Extract the [X, Y] coordinate from the center of the cell holding the provided text.  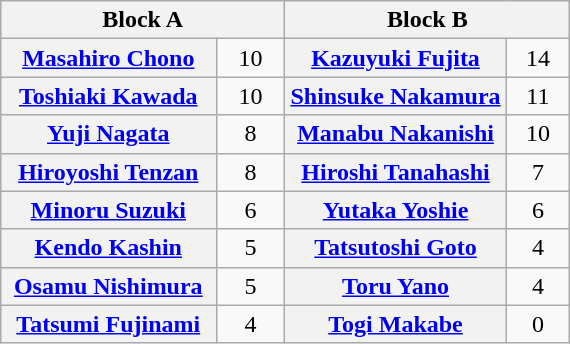
0 [538, 324]
Togi Makabe [396, 324]
Hiroyoshi Tenzan [108, 172]
Manabu Nakanishi [396, 134]
Hiroshi Tanahashi [396, 172]
Shinsuke Nakamura [396, 96]
Toshiaki Kawada [108, 96]
Block B [428, 20]
Kendo Kashin [108, 248]
Minoru Suzuki [108, 210]
Osamu Nishimura [108, 286]
7 [538, 172]
11 [538, 96]
Tatsutoshi Goto [396, 248]
Tatsumi Fujinami [108, 324]
Toru Yano [396, 286]
Kazuyuki Fujita [396, 58]
Yutaka Yoshie [396, 210]
14 [538, 58]
Yuji Nagata [108, 134]
Masahiro Chono [108, 58]
Block A [142, 20]
